Scan for the cell matching the given text and deliver its [X, Y] coordinate at center. 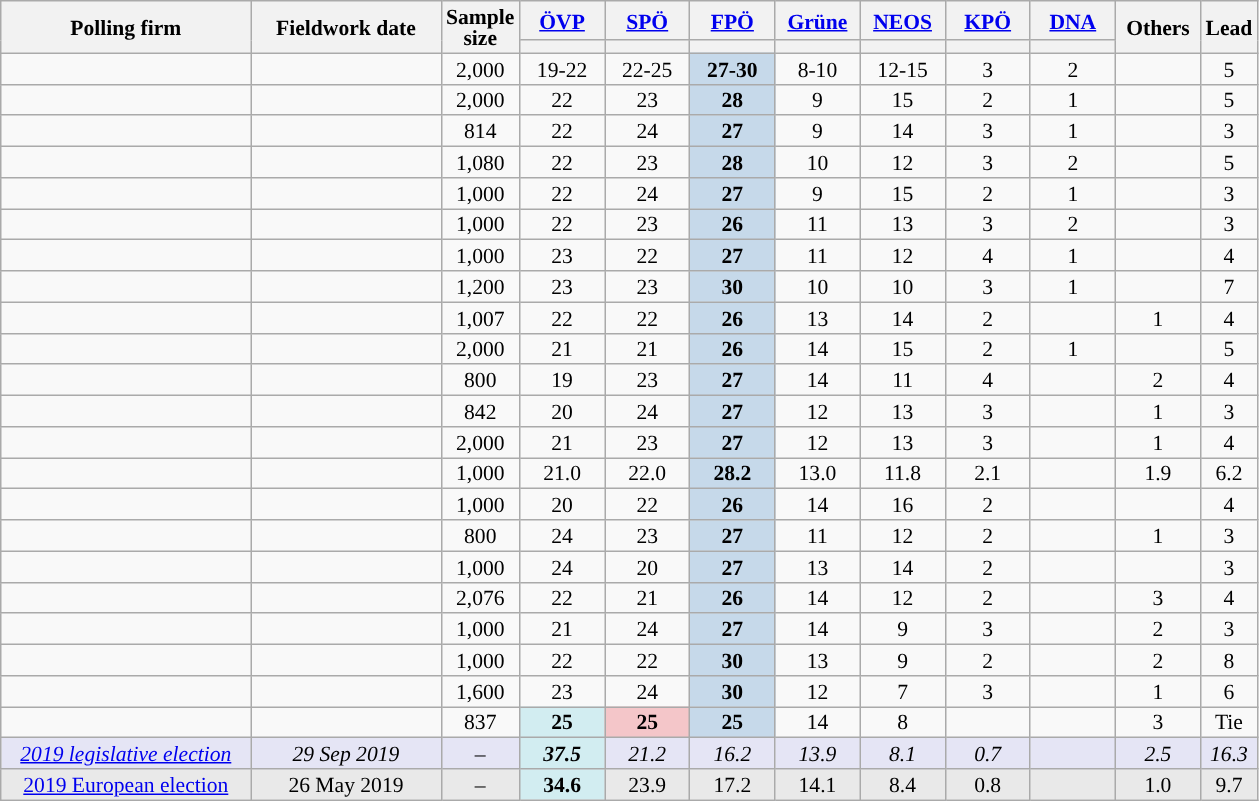
19 [562, 380]
2.1 [988, 474]
22-25 [648, 68]
9.7 [1228, 784]
12-15 [902, 68]
21.2 [648, 754]
KPÖ [988, 20]
0.7 [988, 754]
2019 European election [126, 784]
2,076 [480, 598]
13.9 [818, 754]
13.0 [818, 474]
16.2 [732, 754]
8.1 [902, 754]
Polling firm [126, 27]
23.9 [648, 784]
Lead [1228, 27]
2.5 [1158, 754]
814 [480, 132]
1,080 [480, 162]
0.8 [988, 784]
Others [1158, 27]
16 [902, 504]
17.2 [732, 784]
19-22 [562, 68]
16.3 [1228, 754]
34.6 [562, 784]
14.1 [818, 784]
29 Sep 2019 [346, 754]
1.0 [1158, 784]
Tie [1228, 722]
8.4 [902, 784]
Grüne [818, 20]
DNA [1072, 20]
11.8 [902, 474]
Sample size [480, 27]
Fieldwork date [346, 27]
NEOS [902, 20]
27-30 [732, 68]
2019 legislative election [126, 754]
FPÖ [732, 20]
ÖVP [562, 20]
1.9 [1158, 474]
837 [480, 722]
842 [480, 412]
6 [1228, 692]
1,200 [480, 286]
1,600 [480, 692]
28.2 [732, 474]
6.2 [1228, 474]
1,007 [480, 318]
8-10 [818, 68]
21.0 [562, 474]
26 May 2019 [346, 784]
22.0 [648, 474]
37.5 [562, 754]
SPÖ [648, 20]
